Provide the (X, Y) coordinate of the cell's center where the given text is located.  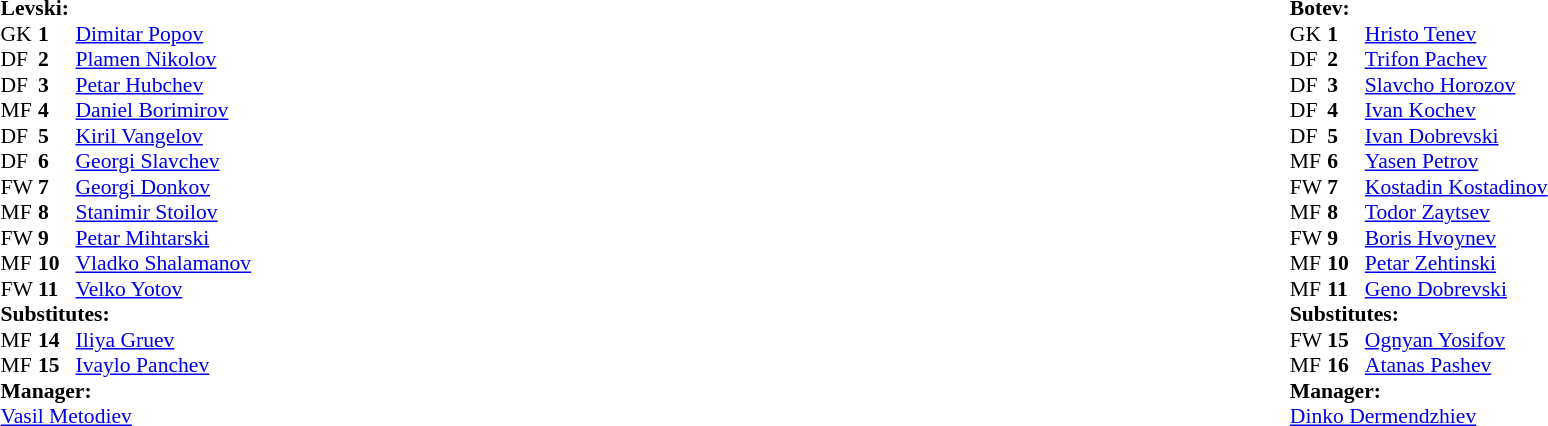
Todor Zaytsev (1456, 213)
Petar Mihtarski (164, 238)
Stanimir Stoilov (164, 213)
Georgi Slavchev (164, 161)
Ivan Dobrevski (1456, 136)
Georgi Donkov (164, 187)
Plamen Nikolov (164, 59)
Petar Hubchev (164, 85)
Ognyan Yosifov (1456, 340)
Boris Hvoynev (1456, 238)
Kiril Vangelov (164, 136)
Yasen Petrov (1456, 161)
Slavcho Horozov (1456, 85)
Vladko Shalamanov (164, 263)
Iliya Gruev (164, 340)
Velko Yotov (164, 289)
Dimitar Popov (164, 34)
Atanas Pashev (1456, 365)
Trifon Pachev (1456, 59)
Daniel Borimirov (164, 111)
Ivaylo Panchev (164, 365)
Kostadin Kostadinov (1456, 187)
16 (1346, 365)
Geno Dobrevski (1456, 289)
Hristo Tenev (1456, 34)
Ivan Kochev (1456, 111)
14 (57, 340)
Petar Zehtinski (1456, 263)
